Search for the cell housing the specified text and yield its [x, y] center coordinate. 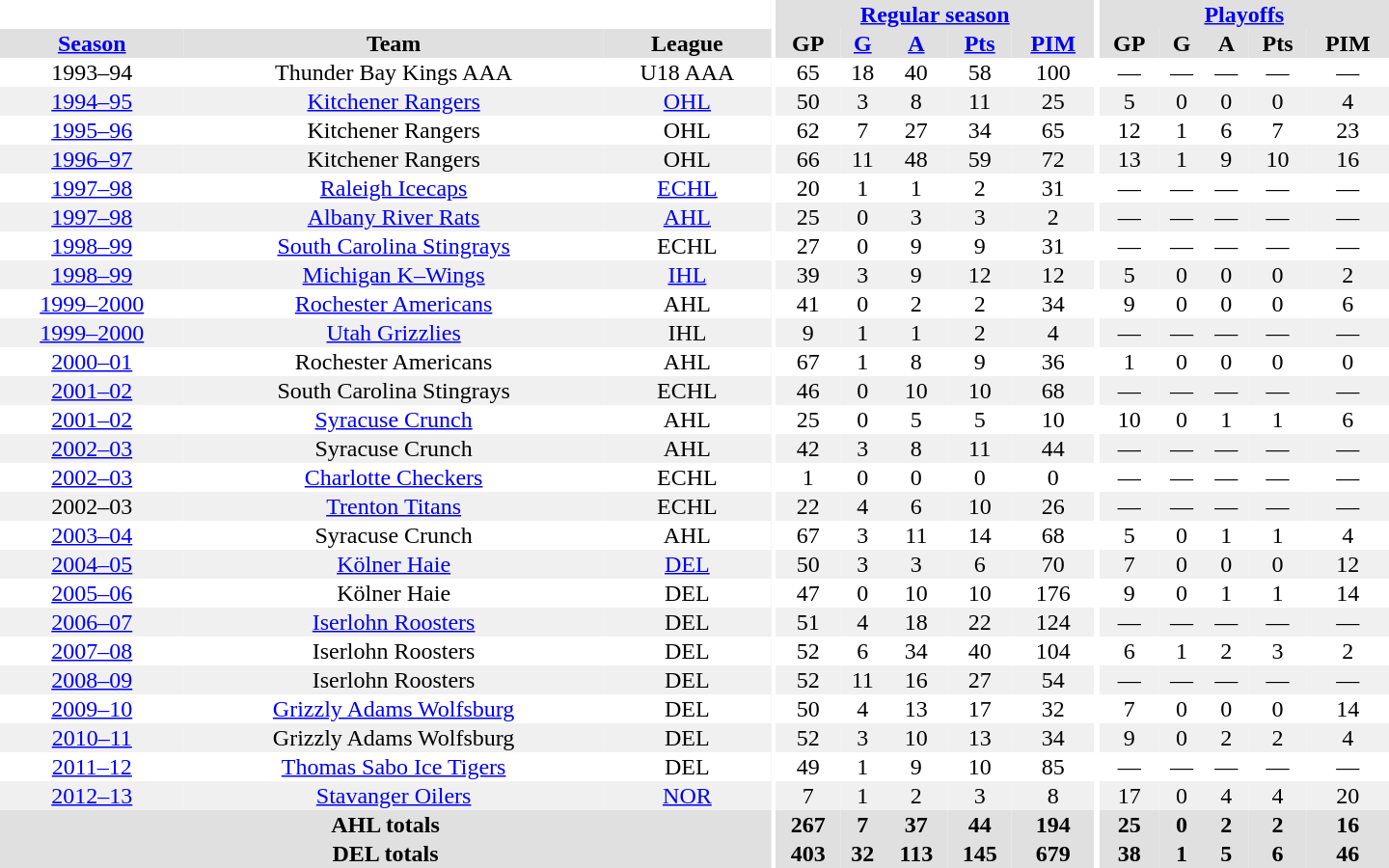
679 [1053, 854]
48 [916, 159]
145 [980, 854]
124 [1053, 622]
Stavanger Oilers [394, 796]
Thunder Bay Kings AAA [394, 72]
Regular season [935, 14]
Charlotte Checkers [394, 477]
39 [808, 275]
403 [808, 854]
113 [916, 854]
62 [808, 130]
100 [1053, 72]
49 [808, 767]
Trenton Titans [394, 506]
104 [1053, 651]
Michigan K–Wings [394, 275]
1994–95 [93, 101]
2006–07 [93, 622]
2005–06 [93, 593]
2009–10 [93, 709]
267 [808, 825]
66 [808, 159]
AHL totals [386, 825]
26 [1053, 506]
23 [1348, 130]
51 [808, 622]
41 [808, 304]
54 [1053, 680]
Thomas Sabo Ice Tigers [394, 767]
2000–01 [93, 362]
Albany River Rats [394, 217]
2010–11 [93, 738]
85 [1053, 767]
194 [1053, 825]
2011–12 [93, 767]
2004–05 [93, 564]
42 [808, 448]
Season [93, 43]
176 [1053, 593]
58 [980, 72]
Raleigh Icecaps [394, 188]
2003–04 [93, 535]
37 [916, 825]
36 [1053, 362]
Utah Grizzlies [394, 333]
DEL totals [386, 854]
59 [980, 159]
70 [1053, 564]
38 [1129, 854]
U18 AAA [687, 72]
Team [394, 43]
2008–09 [93, 680]
72 [1053, 159]
1996–97 [93, 159]
47 [808, 593]
NOR [687, 796]
2007–08 [93, 651]
League [687, 43]
1993–94 [93, 72]
2012–13 [93, 796]
1995–96 [93, 130]
Playoffs [1244, 14]
